Output the (x, y) coordinate of the center of the cell containing the given text.  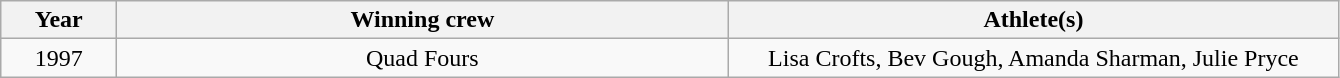
Year (59, 20)
Quad Fours (422, 58)
1997 (59, 58)
Winning crew (422, 20)
Athlete(s) (1034, 20)
Lisa Crofts, Bev Gough, Amanda Sharman, Julie Pryce (1034, 58)
